Determine the [x, y] coordinate at the center of the cell enclosing the given text.  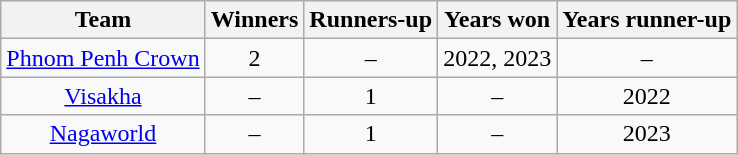
2023 [647, 134]
Runners-up [371, 20]
Years runner-up [647, 20]
2022 [647, 96]
Phnom Penh Crown [103, 58]
Winners [254, 20]
Nagaworld [103, 134]
Visakha [103, 96]
Years won [498, 20]
2022, 2023 [498, 58]
Team [103, 20]
2 [254, 58]
